Scan for the cell matching the given text and deliver its (x, y) coordinate at center. 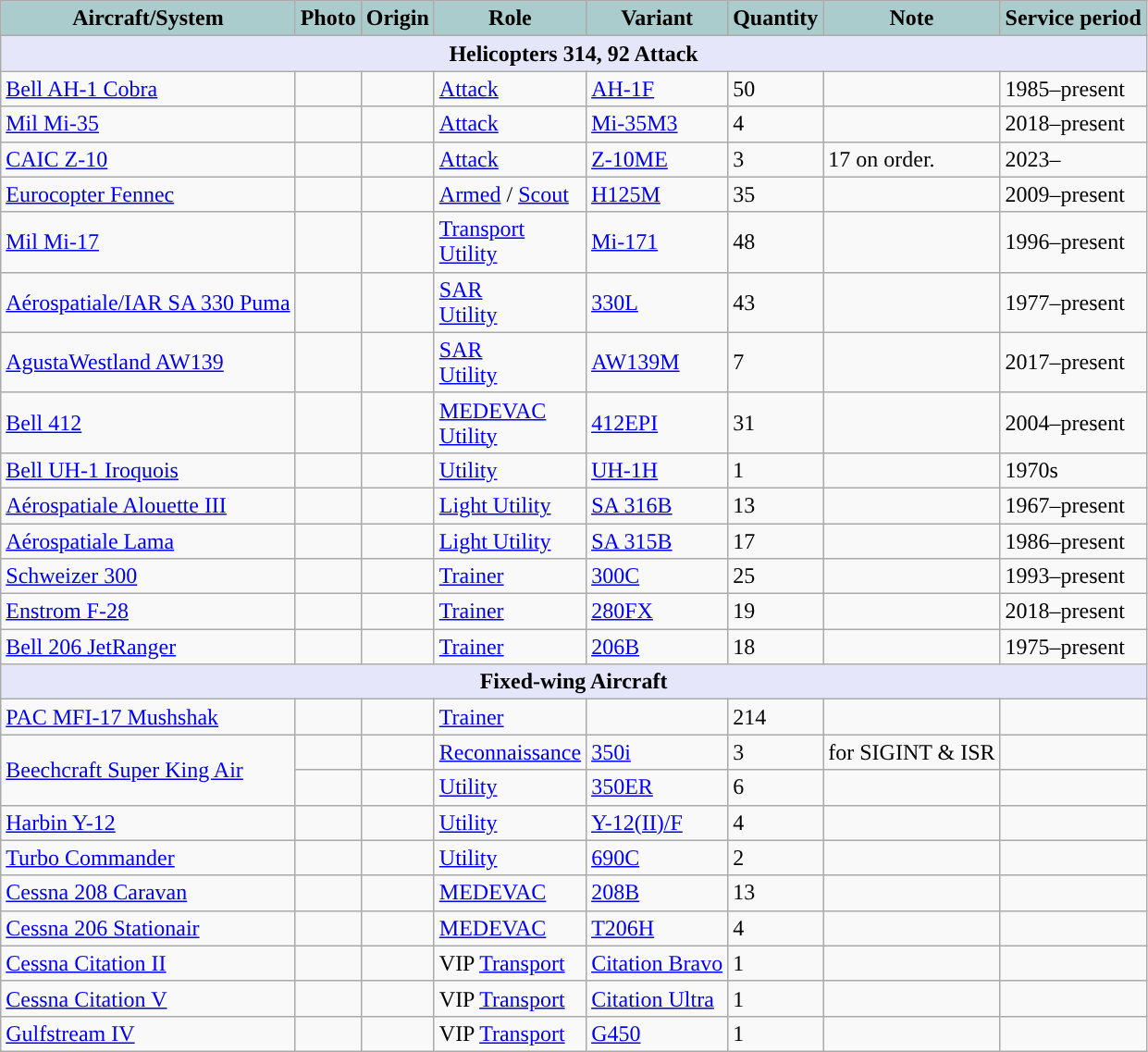
Aérospatiale Lama (148, 541)
50 (775, 89)
Mil Mi-17 (148, 242)
280FX (657, 612)
Beechcraft Super King Air (148, 770)
Cessna 206 Stationair (148, 928)
Service period (1073, 19)
208B (657, 893)
CAIC Z-10 (148, 159)
Z-10ME (657, 159)
Photo (327, 19)
1967–present (1073, 505)
1985–present (1073, 89)
330L (657, 302)
18 (775, 647)
SA 316B (657, 505)
Aérospatiale/IAR SA 330 Puma (148, 302)
Turbo Commander (148, 858)
1977–present (1073, 302)
Fixed-wing Aircraft (574, 682)
Cessna Citation II (148, 963)
Eurocopter Fennec (148, 194)
Reconnaissance (510, 752)
Bell 206 JetRanger (148, 647)
Variant (657, 19)
25 (775, 576)
PAC MFI-17 Mushshak (148, 717)
AW139M (657, 363)
Armed / Scout (510, 194)
19 (775, 612)
6 (775, 787)
2 (775, 858)
Cessna Citation V (148, 998)
Bell UH-1 Iroquois (148, 470)
1996–present (1073, 242)
690C (657, 858)
AH-1F (657, 89)
Y-12(II)/F (657, 823)
MEDEVACUtility (510, 422)
1975–present (1073, 647)
Note (912, 19)
H125M (657, 194)
T206H (657, 928)
1970s (1073, 470)
2004–present (1073, 422)
Origin (398, 19)
Aérospatiale Alouette III (148, 505)
206B (657, 647)
for SIGINT & ISR (912, 752)
Bell 412 (148, 422)
350ER (657, 787)
Gulfstream IV (148, 1033)
G450 (657, 1033)
Mil Mi-35 (148, 124)
SA 315B (657, 541)
2009–present (1073, 194)
17 (775, 541)
17 on order. (912, 159)
Bell AH-1 Cobra (148, 89)
2023– (1073, 159)
AgustaWestland AW139 (148, 363)
214 (775, 717)
Aircraft/System (148, 19)
350i (657, 752)
2017–present (1073, 363)
300C (657, 576)
TransportUtility (510, 242)
Helicopters 314, 92 Attack (574, 54)
Mi-35M3 (657, 124)
Enstrom F-28 (148, 612)
412EPI (657, 422)
7 (775, 363)
Harbin Y-12 (148, 823)
48 (775, 242)
1993–present (1073, 576)
31 (775, 422)
Citation Ultra (657, 998)
35 (775, 194)
UH-1H (657, 470)
Cessna 208 Caravan (148, 893)
43 (775, 302)
Schweizer 300 (148, 576)
1986–present (1073, 541)
Quantity (775, 19)
Role (510, 19)
Citation Bravo (657, 963)
Mi-171 (657, 242)
